Locate the cell with the specified text and output its [X, Y] center coordinate. 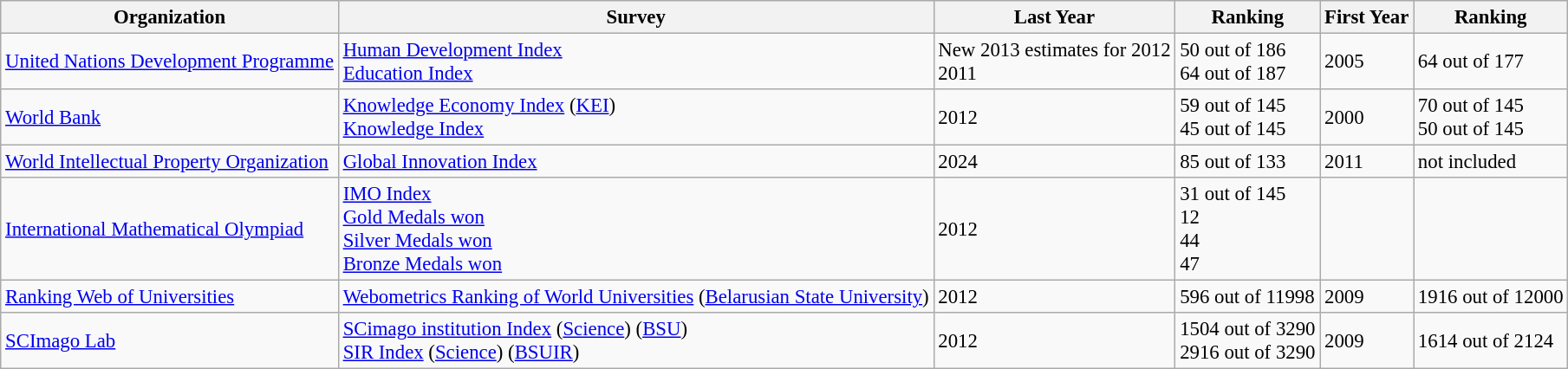
United Nations Development Programme [170, 62]
Webometrics Ranking of World Universities (Belarusian State University) [636, 297]
59 out of 145 45 out of 145 [1248, 118]
Last Year [1054, 17]
Organization [170, 17]
Ranking Web of Universities [170, 297]
50 out of 186 64 out of 187 [1248, 62]
31 out of 145 12 44 47 [1248, 229]
70 out of 145 50 out of 145 [1491, 118]
2009 [1367, 297]
International Mathematical Olympiad [170, 229]
64 out of 177 [1491, 62]
Human Development IndexEducation Index [636, 62]
1916 out of 12000 [1491, 297]
2005 [1367, 62]
First Year [1367, 17]
Knowledge Economy Index (KEI) Knowledge Index [636, 118]
IMO IndexGold Medals wonSilver Medals wonBronze Medals won [636, 229]
Survey [636, 17]
World Bank [170, 118]
Global Innovation Index [636, 162]
2011 [1367, 162]
2024 [1054, 162]
not included [1491, 162]
New 2013 estimates for 2012 2011 [1054, 62]
85 out of 133 [1248, 162]
World Intellectual Property Organization [170, 162]
596 out of 11998 [1248, 297]
2000 [1367, 118]
